Return the [X, Y] coordinate for the center point of the cell that contains the specified text.  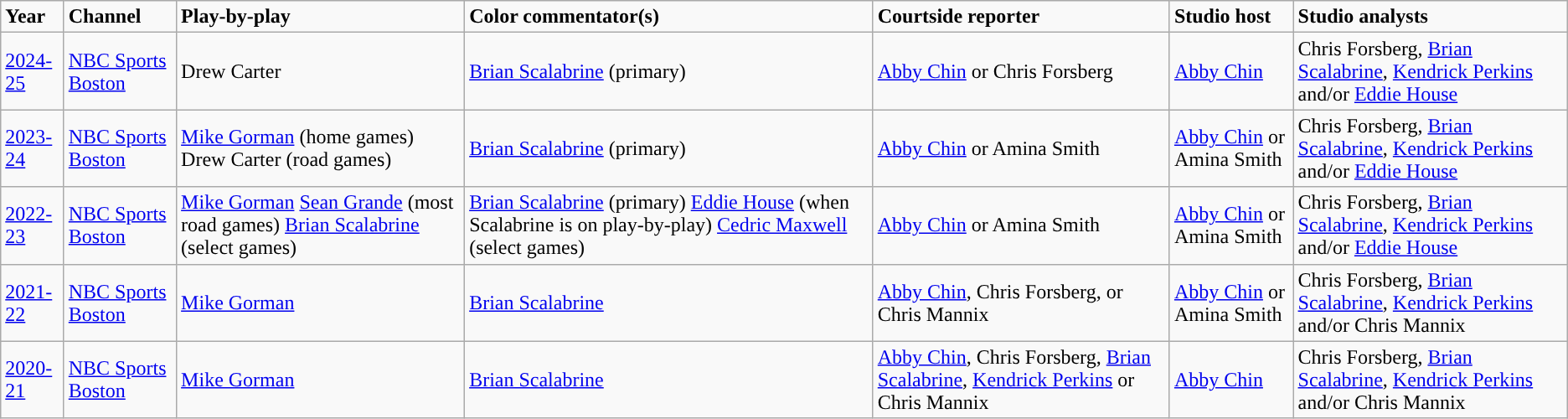
Studio analysts [1431, 17]
Drew Carter [321, 71]
2020-21 [32, 380]
Brian Scalabrine (primary) Eddie House (when Scalabrine is on play-by-play) Cedric Maxwell (select games) [669, 225]
Abby Chin or Chris Forsberg [1021, 71]
2022-23 [32, 225]
Mike Gorman Sean Grande (most road games) Brian Scalabrine (select games) [321, 225]
Mike Gorman (home games) Drew Carter (road games) [321, 148]
Studio host [1231, 17]
2024-25 [32, 71]
Abby Chin, Chris Forsberg, or Chris Mannix [1021, 303]
Color commentator(s) [669, 17]
2021-22 [32, 303]
Abby Chin, Chris Forsberg, Brian Scalabrine, Kendrick Perkins or Chris Mannix [1021, 380]
Play-by-play [321, 17]
2023-24 [32, 148]
Channel [120, 17]
Year [32, 17]
Courtside reporter [1021, 17]
